Scan for the cell matching the given text and deliver its (x, y) coordinate at center. 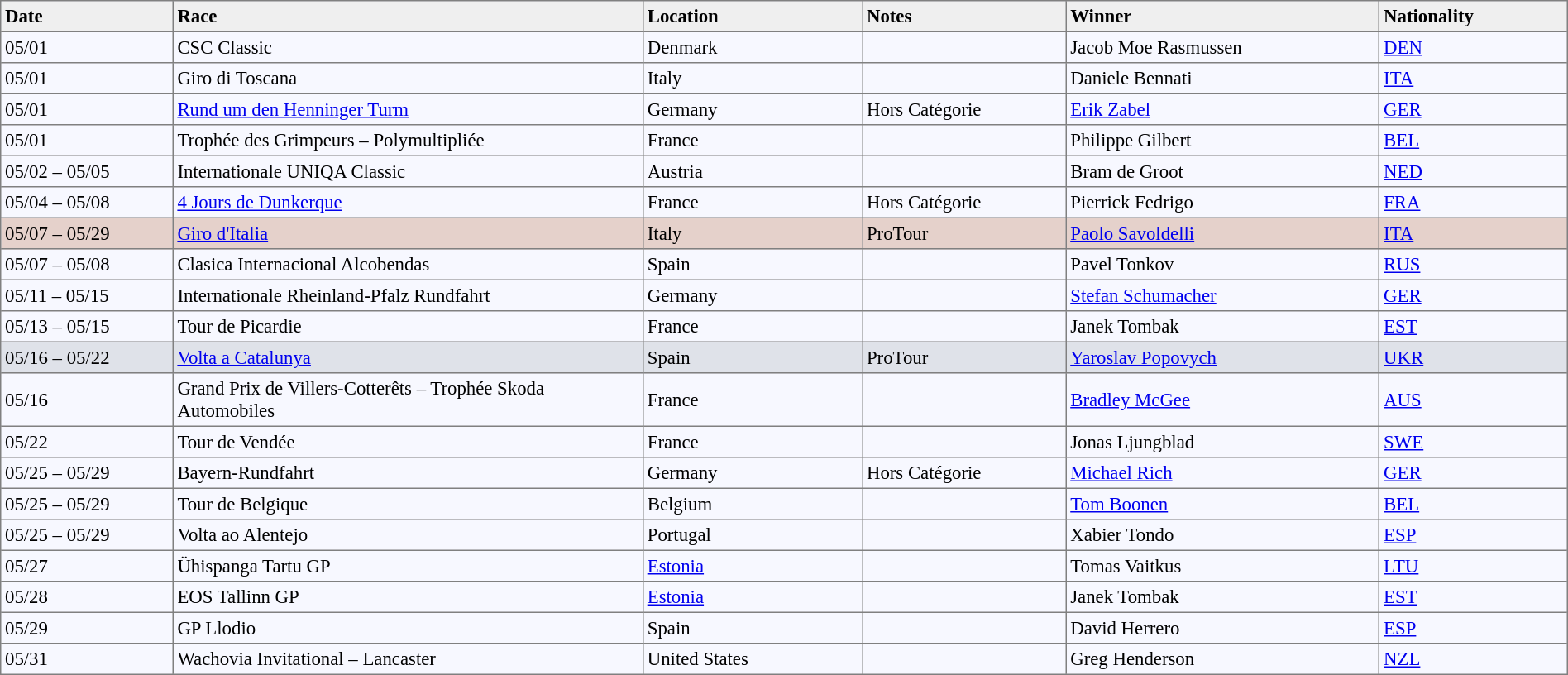
FRA (1474, 203)
Pavel Tonkov (1222, 265)
Clasica Internacional Alcobendas (408, 265)
Denmark (753, 47)
DEN (1474, 47)
RUS (1474, 265)
UKR (1474, 357)
Tour de Vendée (408, 442)
Trophée des Grimpeurs – Polymultipliée (408, 141)
Nationality (1474, 17)
Giro d'Italia (408, 233)
05/07 – 05/08 (87, 265)
Ühispanga Tartu GP (408, 566)
Wachovia Invitational – Lancaster (408, 659)
Bayern-Rundfahrt (408, 473)
Giro di Toscana (408, 79)
05/02 – 05/05 (87, 171)
Belgium (753, 504)
05/16 – 05/22 (87, 357)
LTU (1474, 566)
05/28 (87, 597)
05/04 – 05/08 (87, 203)
Date (87, 17)
Michael Rich (1222, 473)
NZL (1474, 659)
Notes (964, 17)
NED (1474, 171)
4 Jours de Dunkerque (408, 203)
Internationale Rheinland-Pfalz Rundfahrt (408, 295)
Jacob Moe Rasmussen (1222, 47)
Winner (1222, 17)
United States (753, 659)
Daniele Bennati (1222, 79)
Portugal (753, 535)
AUS (1474, 400)
05/07 – 05/29 (87, 233)
05/13 – 05/15 (87, 327)
Volta ao Alentejo (408, 535)
Tour de Picardie (408, 327)
Paolo Savoldelli (1222, 233)
GP Llodio (408, 628)
SWE (1474, 442)
05/31 (87, 659)
Philippe Gilbert (1222, 141)
Yaroslav Popovych (1222, 357)
Location (753, 17)
Austria (753, 171)
Internationale UNIQA Classic (408, 171)
Volta a Catalunya (408, 357)
Rund um den Henninger Turm (408, 109)
Bradley McGee (1222, 400)
Xabier Tondo (1222, 535)
05/22 (87, 442)
05/11 – 05/15 (87, 295)
Greg Henderson (1222, 659)
Tomas Vaitkus (1222, 566)
EOS Tallinn GP (408, 597)
Stefan Schumacher (1222, 295)
05/16 (87, 400)
Pierrick Fedrigo (1222, 203)
Tour de Belgique (408, 504)
Jonas Ljungblad (1222, 442)
CSC Classic (408, 47)
Erik Zabel (1222, 109)
05/29 (87, 628)
Tom Boonen (1222, 504)
05/27 (87, 566)
Grand Prix de Villers-Cotterêts – Trophée Skoda Automobiles (408, 400)
David Herrero (1222, 628)
Bram de Groot (1222, 171)
Race (408, 17)
